Provide the (x, y) coordinate of the cell's center where the given text is located.  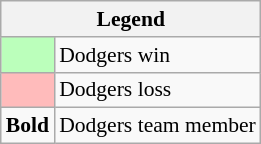
Bold (28, 126)
Dodgers win (158, 55)
Legend (131, 19)
Dodgers loss (158, 90)
Dodgers team member (158, 126)
